Pinpoint the cell where the given text exists, returning its [x, y] midpoint coordinate. 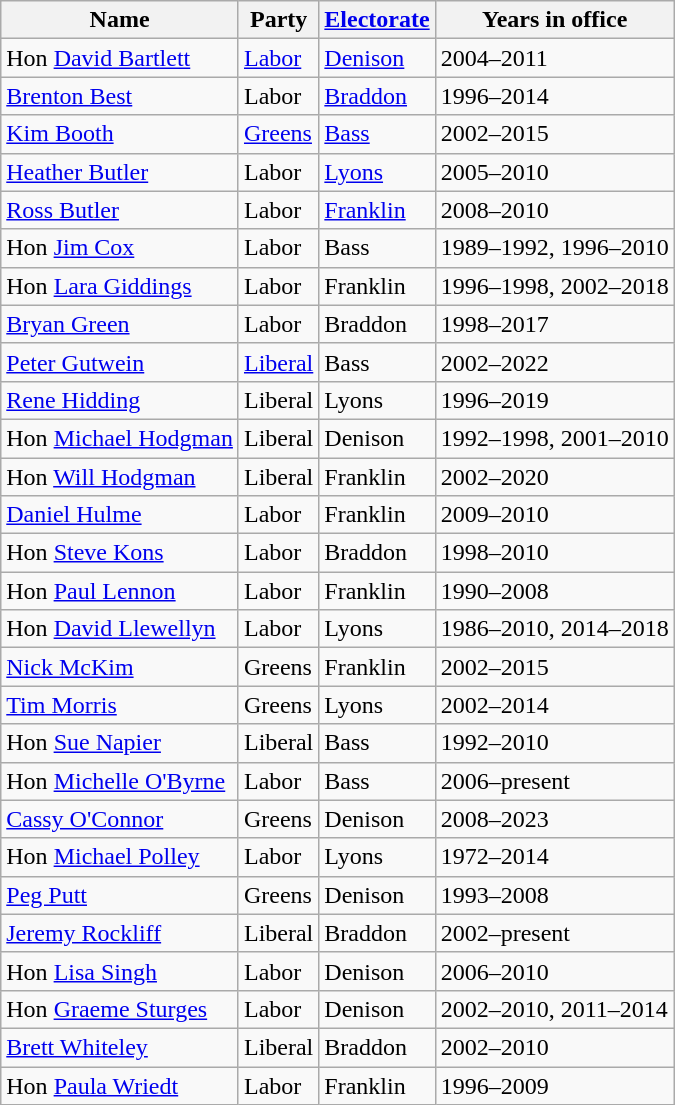
2008–2023 [554, 819]
1996–2009 [554, 1085]
1986–2010, 2014–2018 [554, 629]
Tim Morris [120, 705]
Brenton Best [120, 96]
2002–2020 [554, 477]
Peter Gutwein [120, 362]
Rene Hidding [120, 400]
2002–present [554, 933]
Hon Lara Giddings [120, 286]
1972–2014 [554, 857]
1990–2008 [554, 591]
Party [278, 20]
Hon Will Hodgman [120, 477]
Hon David Bartlett [120, 58]
Hon Jim Cox [120, 248]
Daniel Hulme [120, 515]
1989–1992, 1996–2010 [554, 248]
2002–2010, 2011–2014 [554, 1009]
2002–2010 [554, 1047]
Brett Whiteley [120, 1047]
Hon Paul Lennon [120, 591]
1996–2019 [554, 400]
Hon Steve Kons [120, 553]
2008–2010 [554, 210]
1996–1998, 2002–2018 [554, 286]
Years in office [554, 20]
Bryan Green [120, 324]
1993–2008 [554, 895]
1998–2017 [554, 324]
Hon Sue Napier [120, 743]
Peg Putt [120, 895]
1996–2014 [554, 96]
1992–1998, 2001–2010 [554, 438]
Hon Michael Hodgman [120, 438]
Kim Booth [120, 134]
2006–present [554, 781]
Hon Lisa Singh [120, 971]
2004–2011 [554, 58]
2002–2022 [554, 362]
2009–2010 [554, 515]
Nick McKim [120, 667]
2005–2010 [554, 172]
Cassy O'Connor [120, 819]
Hon Paula Wriedt [120, 1085]
Hon David Llewellyn [120, 629]
Electorate [377, 20]
Name [120, 20]
Jeremy Rockliff [120, 933]
Ross Butler [120, 210]
Hon Michelle O'Byrne [120, 781]
1992–2010 [554, 743]
Hon Graeme Sturges [120, 1009]
2002–2014 [554, 705]
2006–2010 [554, 971]
Heather Butler [120, 172]
Hon Michael Polley [120, 857]
1998–2010 [554, 553]
